Identify which cell holds the provided text, then report its (x, y) central coordinate. 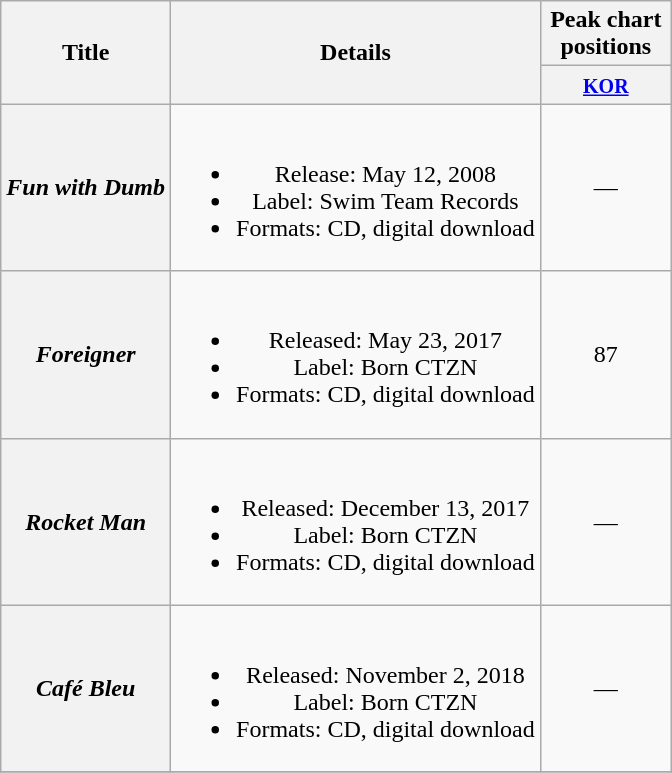
Fun with Dumb (86, 188)
Café Bleu (86, 688)
Rocket Man (86, 522)
KOR (606, 85)
Released: November 2, 2018Label: Born CTZNFormats: CD, digital download (356, 688)
Released: December 13, 2017Label: Born CTZNFormats: CD, digital download (356, 522)
Details (356, 52)
Released: May 23, 2017Label: Born CTZNFormats: CD, digital download (356, 354)
87 (606, 354)
Release: May 12, 2008Label: Swim Team RecordsFormats: CD, digital download (356, 188)
Title (86, 52)
Foreigner (86, 354)
Peak chart positions (606, 34)
